Return the (x, y) coordinate for the center point of the cell that contains the specified text.  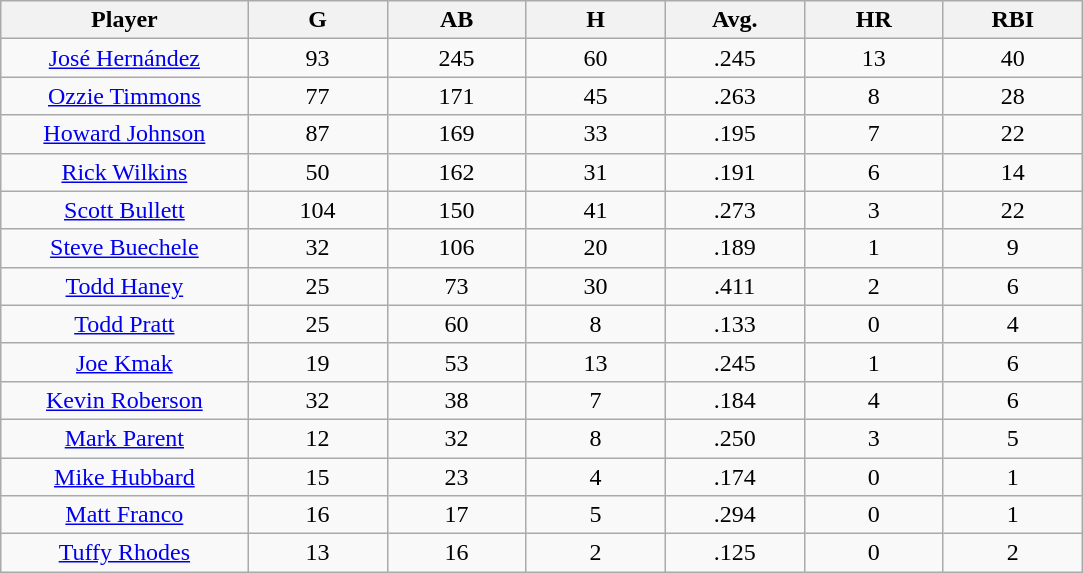
Player (124, 20)
45 (596, 96)
169 (456, 134)
20 (596, 248)
17 (456, 515)
Steve Buechele (124, 248)
Todd Pratt (124, 324)
Matt Franco (124, 515)
AB (456, 20)
Howard Johnson (124, 134)
.184 (734, 400)
Rick Wilkins (124, 172)
.125 (734, 553)
73 (456, 286)
.133 (734, 324)
.250 (734, 438)
G (318, 20)
.189 (734, 248)
RBI (1012, 20)
.273 (734, 210)
162 (456, 172)
Todd Haney (124, 286)
77 (318, 96)
171 (456, 96)
.294 (734, 515)
50 (318, 172)
245 (456, 58)
38 (456, 400)
HR (874, 20)
Ozzie Timmons (124, 96)
.174 (734, 477)
31 (596, 172)
30 (596, 286)
Joe Kmak (124, 362)
15 (318, 477)
150 (456, 210)
87 (318, 134)
14 (1012, 172)
H (596, 20)
40 (1012, 58)
12 (318, 438)
33 (596, 134)
Scott Bullett (124, 210)
23 (456, 477)
José Hernández (124, 58)
53 (456, 362)
Tuffy Rhodes (124, 553)
19 (318, 362)
Mike Hubbard (124, 477)
28 (1012, 96)
.191 (734, 172)
41 (596, 210)
.411 (734, 286)
9 (1012, 248)
Kevin Roberson (124, 400)
104 (318, 210)
93 (318, 58)
106 (456, 248)
Avg. (734, 20)
Mark Parent (124, 438)
.263 (734, 96)
.195 (734, 134)
